Extract the (x, y) coordinate from the center of the cell holding the provided text.  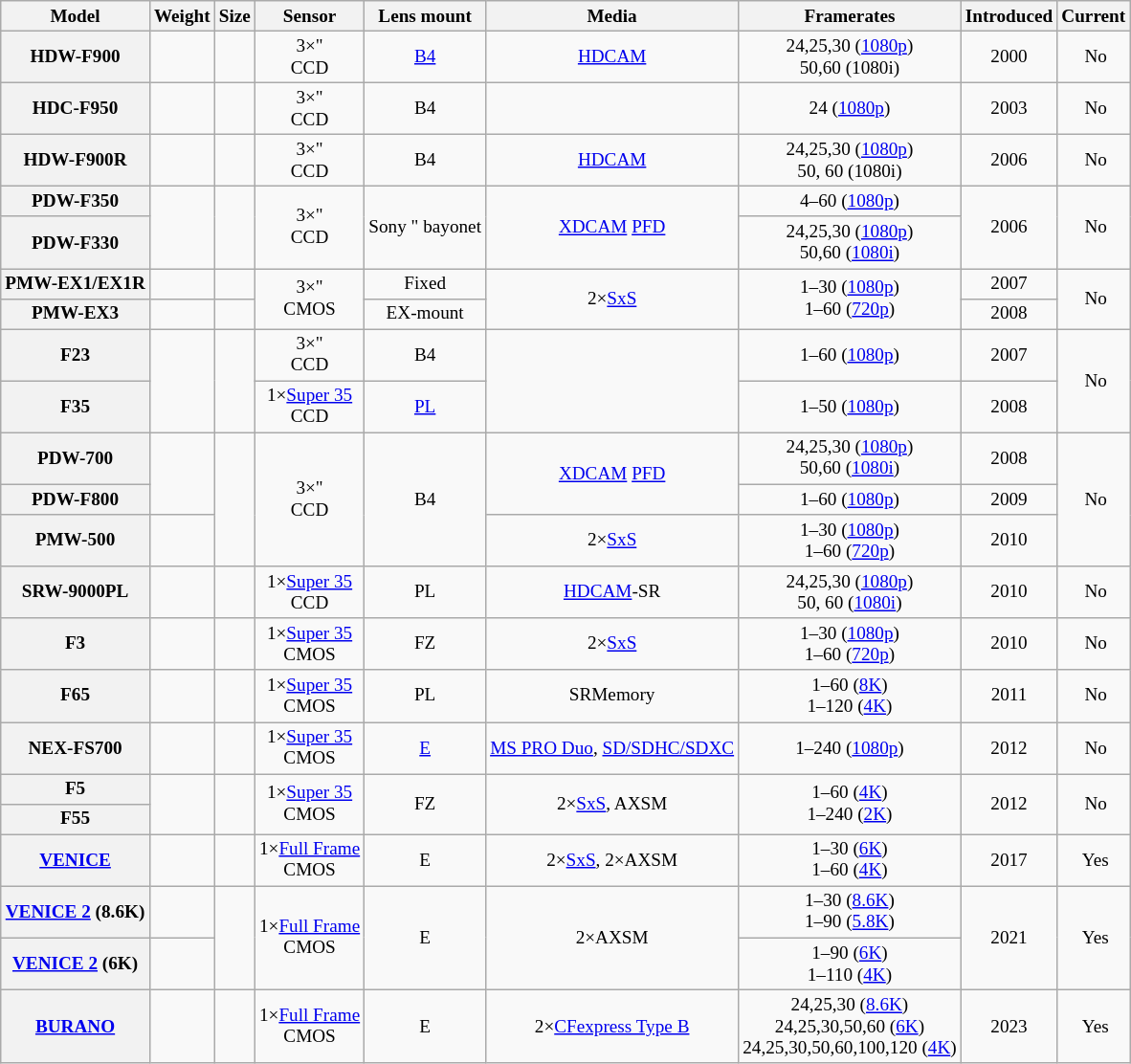
Size (234, 16)
2×SxS, 2×AXSM (612, 860)
1–30 (6K)1–60 (4K) (850, 860)
4–60 (1080p) (850, 202)
HDW-F900R (76, 160)
SRMemory (612, 696)
Model (76, 16)
24,25,30 (8.6K)24,25,30,50,60 (6K)24,25,30,50,60,100,120 (4K) (850, 1026)
3×"CMOS (309, 299)
1–60 (8K)1–120 (4K) (850, 696)
F55 (76, 819)
VENICE (76, 860)
2017 (1009, 860)
EX-mount (425, 314)
F5 (76, 788)
F65 (76, 696)
1–50 (1080p) (850, 407)
PDW-F330 (76, 242)
VENICE 2 (6K) (76, 964)
1–60 (4K)1–240 (2K) (850, 804)
Framerates (850, 16)
Lens mount (425, 16)
HDCAM-SR (612, 592)
VENICE 2 (8.6K) (76, 912)
2×AXSM (612, 938)
F3 (76, 644)
F23 (76, 355)
Sony " bayonet (425, 228)
2×CFexpress Type B (612, 1026)
PDW-F350 (76, 202)
PDW-700 (76, 458)
1–30 (8.6K)1–90 (5.8K) (850, 912)
HDW-F900 (76, 56)
24 (1080p) (850, 108)
BURANO (76, 1026)
Fixed (425, 283)
2003 (1009, 108)
2021 (1009, 938)
PMW-EX1/EX1R (76, 283)
2×SxS, AXSM (612, 804)
1–90 (6K)1–110 (4K) (850, 964)
Media (612, 16)
Sensor (309, 16)
1–240 (1080p) (850, 747)
SRW-9000PL (76, 592)
HDC-F950 (76, 108)
MS PRO Duo, SD/SDHC/SDXC (612, 747)
PMW-EX3 (76, 314)
Weight (182, 16)
Introduced (1009, 16)
2023 (1009, 1026)
2011 (1009, 696)
2009 (1009, 499)
PDW-F800 (76, 499)
F35 (76, 407)
Current (1094, 16)
NEX-FS700 (76, 747)
PMW-500 (76, 541)
2000 (1009, 56)
